Scan for the cell matching the given text and deliver its (x, y) coordinate at center. 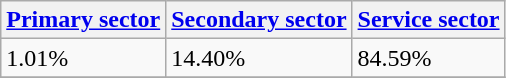
Secondary sector (259, 20)
14.40% (259, 58)
Service sector (428, 20)
1.01% (84, 58)
84.59% (428, 58)
Primary sector (84, 20)
